Capture the cell that displays the provided text and extract its [x, y] central coordinate. 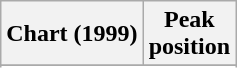
Chart (1999) [72, 34]
Peakposition [189, 34]
